Determine the (X, Y) coordinate at the center of the cell enclosing the given text.  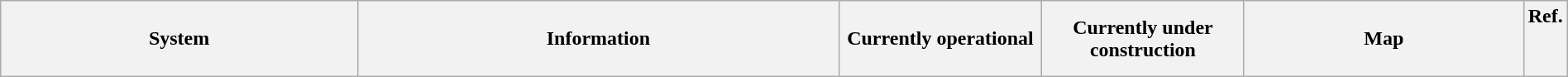
Ref. (1545, 39)
System (179, 39)
Map (1384, 39)
Currently operational (939, 39)
Information (598, 39)
Currently under construction (1143, 39)
